Locate the cell with the specified text and output its [x, y] center coordinate. 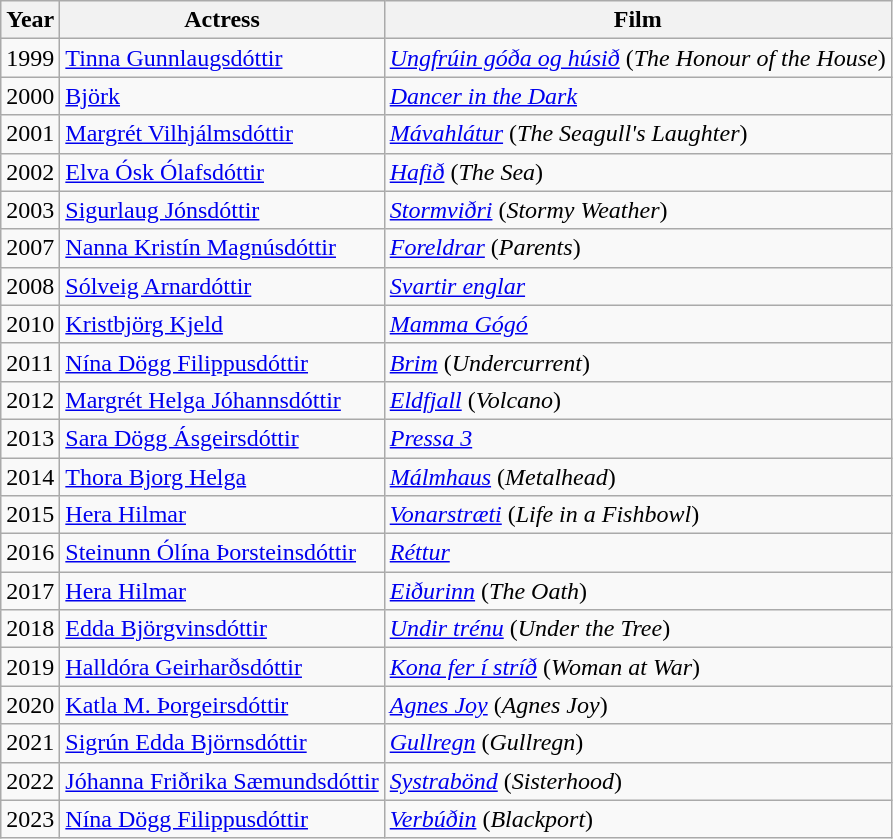
Margrét Vilhjálmsdóttir [222, 134]
2010 [30, 324]
Jóhanna Friðrika Sæmundsdóttir [222, 781]
Gullregn (Gullregn) [638, 743]
Ungfrúin góða og húsið (The Honour of the House) [638, 58]
Verbúðin (Blackport) [638, 819]
Mávahlátur (The Seagull's Laughter) [638, 134]
2021 [30, 743]
Margrét Helga Jóhannsdóttir [222, 400]
2014 [30, 477]
Málmhaus (Metalhead) [638, 477]
Vonarstræti (Life in a Fishbowl) [638, 515]
Sigurlaug Jónsdóttir [222, 210]
Svartir englar [638, 286]
Stormviðri (Stormy Weather) [638, 210]
2016 [30, 553]
Foreldrar (Parents) [638, 248]
2000 [30, 96]
Year [30, 20]
2008 [30, 286]
Sólveig Arnardóttir [222, 286]
2022 [30, 781]
Film [638, 20]
2020 [30, 705]
Brim (Undercurrent) [638, 362]
2003 [30, 210]
Réttur [638, 553]
Hafið (The Sea) [638, 172]
Sara Dögg Ásgeirsdóttir [222, 438]
Systrabönd (Sisterhood) [638, 781]
2018 [30, 629]
Katla M. Þorgeirsdóttir [222, 705]
Agnes Joy (Agnes Joy) [638, 705]
Pressa 3 [638, 438]
Kona fer í stríð (Woman at War) [638, 667]
Mamma Gógó [638, 324]
Eiðurinn (The Oath) [638, 591]
2011 [30, 362]
Actress [222, 20]
1999 [30, 58]
2019 [30, 667]
Thora Bjorg Helga [222, 477]
Eldfjall (Volcano) [638, 400]
Nanna Kristín Magnúsdóttir [222, 248]
Björk [222, 96]
2015 [30, 515]
Sigrún Edda Björnsdóttir [222, 743]
Kristbjörg Kjeld [222, 324]
2023 [30, 819]
Edda Björgvinsdóttir [222, 629]
Elva Ósk Ólafsdóttir [222, 172]
Tinna Gunnlaugsdóttir [222, 58]
2002 [30, 172]
2007 [30, 248]
Undir trénu (Under the Tree) [638, 629]
2017 [30, 591]
Halldóra Geirharðsdóttir [222, 667]
Steinunn Ólína Þorsteinsdóttir [222, 553]
2013 [30, 438]
2012 [30, 400]
Dancer in the Dark [638, 96]
2001 [30, 134]
